Locate the cell with the specified text and output its [X, Y] center coordinate. 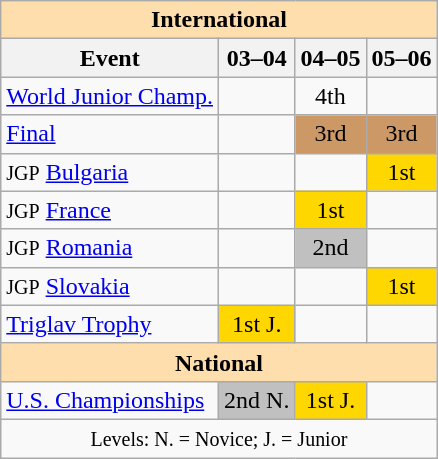
International [219, 20]
Event [110, 58]
2nd [330, 248]
05–06 [402, 58]
JGP Slovakia [110, 286]
03–04 [257, 58]
National [219, 362]
JGP Bulgaria [110, 172]
04–05 [330, 58]
World Junior Champ. [110, 96]
4th [330, 96]
Triglav Trophy [110, 324]
U.S. Championships [110, 400]
Levels: N. = Novice; J. = Junior [219, 438]
2nd N. [257, 400]
JGP France [110, 210]
JGP Romania [110, 248]
Final [110, 134]
